Return [X, Y] of the center of cell containing provided text 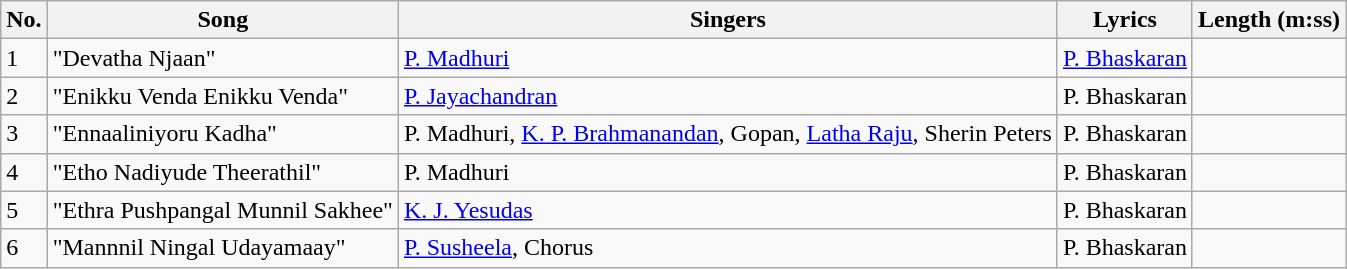
"Ennaaliniyoru Kadha" [222, 134]
P. Madhuri, K. P. Brahmanandan, Gopan, Latha Raju, Sherin Peters [728, 134]
"Enikku Venda Enikku Venda" [222, 96]
P. Jayachandran [728, 96]
4 [24, 172]
5 [24, 210]
Singers [728, 20]
Lyrics [1124, 20]
"Ethra Pushpangal Munnil Sakhee" [222, 210]
6 [24, 248]
"Etho Nadiyude Theerathil" [222, 172]
Length (m:ss) [1268, 20]
P. Susheela, Chorus [728, 248]
K. J. Yesudas [728, 210]
1 [24, 58]
"Mannnil Ningal Udayamaay" [222, 248]
3 [24, 134]
Song [222, 20]
2 [24, 96]
No. [24, 20]
"Devatha Njaan" [222, 58]
